Determine the (x, y) coordinate at the center of the cell enclosing the given text.  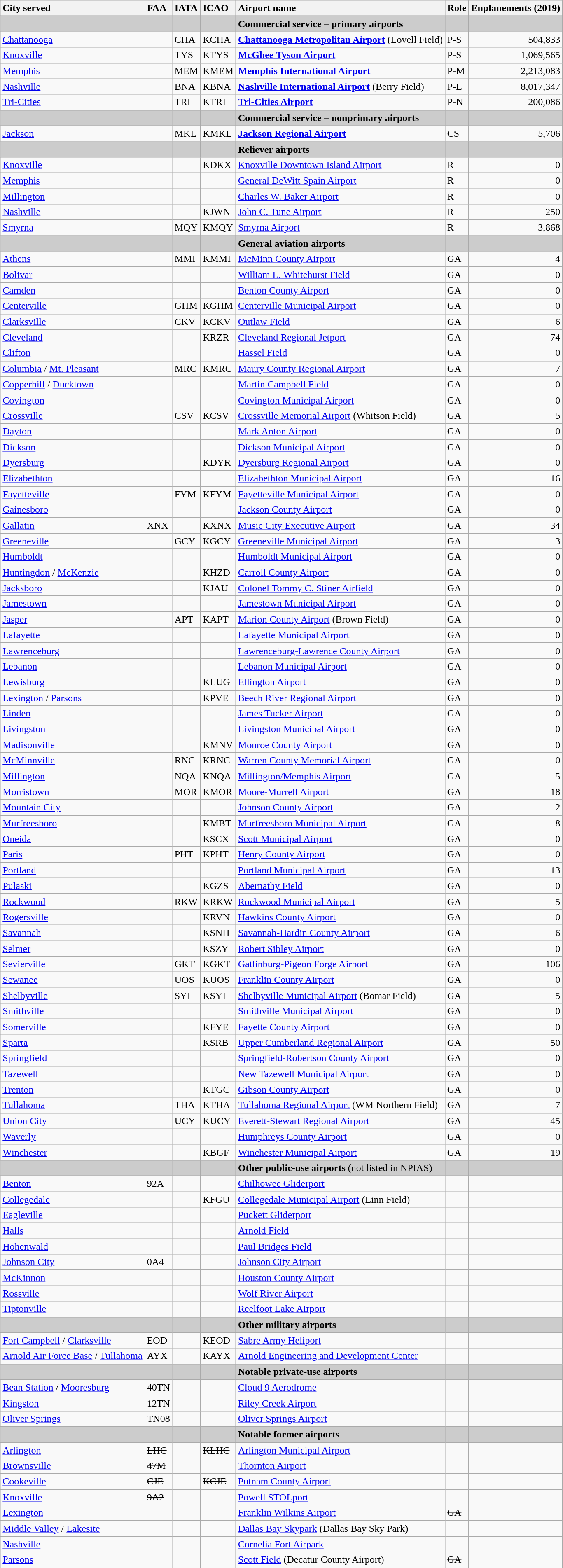
TRI (186, 102)
Tri-Cities Airport (340, 102)
Oliver Springs (72, 1419)
Reliever airports (340, 149)
Commercial service – primary airports (340, 24)
Maury County Regional Airport (340, 369)
KMBT (218, 823)
Dickson (72, 447)
Franklin County Airport (340, 980)
Jamestown Municipal Airport (340, 604)
4 (516, 259)
Morristown (72, 792)
MMI (186, 259)
McMinnville (72, 761)
Cookeville (72, 1482)
Greeneville (72, 541)
Lawrenceburg-Lawrence County Airport (340, 651)
Hawkins County Airport (340, 917)
KMOR (218, 792)
UOS (186, 980)
Notable private-use airports (340, 1372)
KGHM (218, 306)
General DeWitt Spain Airport (340, 180)
Puckett Gliderport (340, 1215)
KHZD (218, 572)
Centerville (72, 306)
KTRI (218, 102)
Covington (72, 400)
Gatlinburg-Pigeon Forge Airport (340, 964)
LHC (158, 1450)
Oliver Springs Airport (340, 1419)
Jacksboro (72, 588)
Wolf River Airport (340, 1293)
Tri-Cities (72, 102)
KRNC (218, 761)
Murfreesboro (72, 823)
KDYR (218, 463)
Oneida (72, 839)
Colonel Tommy C. Stiner Airfield (340, 588)
Crossville (72, 415)
Dyersburg (72, 463)
CHA (186, 40)
KLUG (218, 682)
Pulaski (72, 886)
Chilhowee Gliderport (340, 1183)
Abernathy Field (340, 886)
SYI (186, 996)
Lafayette (72, 635)
9A2 (158, 1497)
Rogersville (72, 917)
Fayetteville Municipal Airport (340, 494)
Smithville (72, 1011)
Tullahoma (72, 1105)
KMKL (218, 133)
Murfreesboro Municipal Airport (340, 823)
THA (186, 1105)
KUOS (218, 980)
Hohenwald (72, 1246)
Bolivar (72, 275)
Brownsville (72, 1466)
Beech River Regional Airport (340, 698)
New Tazewell Municipal Airport (340, 1074)
Benton County Airport (340, 290)
KXNX (218, 525)
P-M (457, 71)
Scott Municipal Airport (340, 839)
TYS (186, 55)
Paul Bridges Field (340, 1246)
KEOD (218, 1340)
Bean Station / Mooresburg (72, 1387)
KLHC (218, 1450)
Airport name (340, 8)
FAA (158, 8)
Jackson (72, 133)
Portland (72, 870)
KRZR (218, 337)
James Tucker Airport (340, 714)
CKV (186, 322)
KSYI (218, 996)
Greeneville Municipal Airport (340, 541)
Rockwood Municipal Airport (340, 901)
Winchester (72, 1152)
Humboldt Municipal Airport (340, 557)
Halls (72, 1231)
FYM (186, 494)
3,868 (516, 228)
KMNV (218, 745)
Cornelia Fort Airpark (340, 1544)
IATA (186, 8)
KCSV (218, 415)
504,833 (516, 40)
Fayette County Airport (340, 1027)
UCY (186, 1121)
Warren County Memorial Airport (340, 761)
Arnold Engineering and Development Center (340, 1356)
8,017,347 (516, 86)
KPHT (218, 854)
KAPT (218, 619)
Jamestown (72, 604)
Columbia / Mt. Pleasant (72, 369)
Sevierville (72, 964)
Middle Valley / Lakesite (72, 1528)
Sparta (72, 1043)
Fort Campbell / Clarksville (72, 1340)
92A (158, 1183)
Arnold Air Force Base / Tullahoma (72, 1356)
KGZS (218, 886)
Putnam County Airport (340, 1482)
Dyersburg Regional Airport (340, 463)
GCY (186, 541)
Crossville Memorial Airport (Whitson Field) (340, 415)
Madisonville (72, 745)
GKT (186, 964)
ICAO (218, 8)
Lexington (72, 1513)
KSCX (218, 839)
Arnold Field (340, 1231)
Fayetteville (72, 494)
12TN (158, 1403)
RNC (186, 761)
Commercial service – nonprimary airports (340, 118)
Smyrna (72, 228)
Lewisburg (72, 682)
KRVN (218, 917)
Other military airports (340, 1325)
Dickson Municipal Airport (340, 447)
Tullahoma Regional Airport (WM Northern Field) (340, 1105)
Johnson County Airport (340, 807)
Livingston Municipal Airport (340, 729)
Linden (72, 714)
KSZY (218, 948)
Athens (72, 259)
Springfield-Robertson County Airport (340, 1058)
KTGC (218, 1090)
Copperhill / Ducktown (72, 384)
MRC (186, 369)
34 (516, 525)
KBGF (218, 1152)
Humboldt (72, 557)
18 (516, 792)
PHT (186, 854)
Rossville (72, 1293)
KCHA (218, 40)
GHM (186, 306)
CSV (186, 415)
Tazewell (72, 1074)
200,086 (516, 102)
KTHA (218, 1105)
8 (516, 823)
Smyrna Airport (340, 228)
Winchester Municipal Airport (340, 1152)
MQY (186, 228)
0A4 (158, 1262)
William L. Whitehurst Field (340, 275)
Knoxville Downtown Island Airport (340, 165)
John C. Tune Airport (340, 212)
Lebanon (72, 666)
Charles W. Baker Airport (340, 196)
Portland Municipal Airport (340, 870)
KMRC (218, 369)
Music City Executive Airport (340, 525)
Arlington Municipal Airport (340, 1450)
Arlington (72, 1450)
40TN (158, 1387)
1,069,565 (516, 55)
Rockwood (72, 901)
Humphreys County Airport (340, 1136)
Selmer (72, 948)
Lafayette Municipal Airport (340, 635)
Huntingdon / McKenzie (72, 572)
Hassel Field (340, 353)
Lexington / Parsons (72, 698)
BNA (186, 86)
Gallatin (72, 525)
Jasper (72, 619)
Covington Municipal Airport (340, 400)
50 (516, 1043)
Monroe County Airport (340, 745)
Dayton (72, 431)
Everett-Stewart Regional Airport (340, 1121)
Other public-use airports (not listed in NPIAS) (340, 1168)
5,706 (516, 133)
Chattanooga (72, 40)
KDKX (218, 165)
KJAU (218, 588)
NQA (186, 776)
Upper Cumberland Regional Airport (340, 1043)
KRKW (218, 901)
Kingston (72, 1403)
EOD (158, 1340)
McGhee Tyson Airport (340, 55)
KCKV (218, 322)
13 (516, 870)
TN08 (158, 1419)
Savannah (72, 933)
Martin Campbell Field (340, 384)
KMEM (218, 71)
Jackson County Airport (340, 510)
KGKT (218, 964)
45 (516, 1121)
KFYE (218, 1027)
Powell STOLport (340, 1497)
Scott Field (Decatur County Airport) (340, 1560)
Memphis International Airport (340, 71)
Waverly (72, 1136)
Carroll County Airport (340, 572)
McKinnon (72, 1278)
Franklin Wilkins Airport (340, 1513)
Chattanooga Metropolitan Airport (Lovell Field) (340, 40)
Clarksville (72, 322)
3 (516, 541)
KCJE (218, 1482)
Henry County Airport (340, 854)
KFGU (218, 1199)
Lebanon Municipal Airport (340, 666)
Union City (72, 1121)
2,213,083 (516, 71)
KSNH (218, 933)
Parsons (72, 1560)
Gibson County Airport (340, 1090)
47M (158, 1466)
CJE (158, 1482)
XNX (158, 525)
KNQA (218, 776)
Houston County Airport (340, 1278)
City served (72, 8)
Tiptonville (72, 1309)
Somerville (72, 1027)
KFYM (218, 494)
Role (457, 8)
106 (516, 964)
KPVE (218, 698)
Collegedale Municipal Airport (Linn Field) (340, 1199)
Shelbyville Municipal Airport (Bomar Field) (340, 996)
Sewanee (72, 980)
KJWN (218, 212)
Ellington Airport (340, 682)
Enplanements (2019) (516, 8)
Shelbyville (72, 996)
Smithville Municipal Airport (340, 1011)
Trenton (72, 1090)
KAYX (218, 1356)
Paris (72, 854)
Jackson Regional Airport (340, 133)
KGCY (218, 541)
Mountain City (72, 807)
Collegedale (72, 1199)
Lawrenceburg (72, 651)
Moore-Murrell Airport (340, 792)
KTYS (218, 55)
Cloud 9 Aerodrome (340, 1387)
MKL (186, 133)
Clifton (72, 353)
CS (457, 133)
APT (186, 619)
2 (516, 807)
Thornton Airport (340, 1466)
RKW (186, 901)
Camden (72, 290)
Mark Anton Airport (340, 431)
Livingston (72, 729)
Cleveland Regional Jetport (340, 337)
Cleveland (72, 337)
Nashville International Airport (Berry Field) (340, 86)
Reelfoot Lake Airport (340, 1309)
KUCY (218, 1121)
250 (516, 212)
Savannah-Hardin County Airport (340, 933)
P-L (457, 86)
Elizabethton Municipal Airport (340, 478)
McMinn County Airport (340, 259)
74 (516, 337)
Gainesboro (72, 510)
KBNA (218, 86)
Johnson City (72, 1262)
KMMI (218, 259)
Dallas Bay Skypark (Dallas Bay Sky Park) (340, 1528)
AYX (158, 1356)
P-N (457, 102)
19 (516, 1152)
16 (516, 478)
Benton (72, 1183)
Millington/Memphis Airport (340, 776)
Centerville Municipal Airport (340, 306)
Elizabethton (72, 478)
KMQY (218, 228)
Riley Creek Airport (340, 1403)
Springfield (72, 1058)
General aviation airports (340, 243)
Outlaw Field (340, 322)
Sabre Army Heliport (340, 1340)
Robert Sibley Airport (340, 948)
Johnson City Airport (340, 1262)
Eagleville (72, 1215)
Notable former airports (340, 1434)
MOR (186, 792)
KSRB (218, 1043)
MEM (186, 71)
Marion County Airport (Brown Field) (340, 619)
